Output the [X, Y] coordinate of the center of the cell containing the given text.  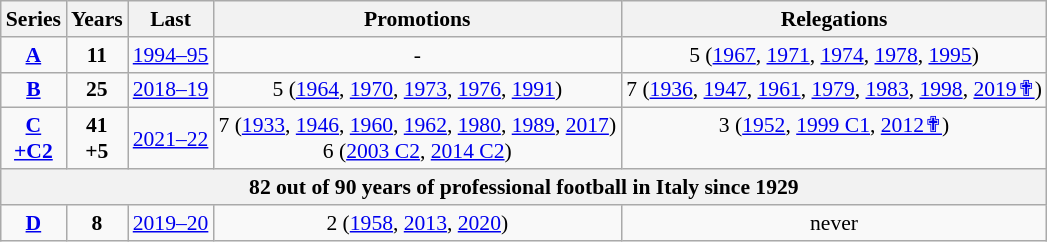
Relegations [834, 19]
2019–20 [171, 223]
7 (1936, 1947, 1961, 1979, 1983, 1998, 2019✟) [834, 90]
5 (1967, 1971, 1974, 1978, 1995) [834, 55]
5 (1964, 1970, 1973, 1976, 1991) [417, 90]
Promotions [417, 19]
25 [97, 90]
8 [97, 223]
C+C2 [34, 138]
41+5 [97, 138]
Series [34, 19]
Last [171, 19]
Years [97, 19]
1994–95 [171, 55]
2 (1958, 2013, 2020) [417, 223]
82 out of 90 years of professional football in Italy since 1929 [524, 187]
never [834, 223]
B [34, 90]
11 [97, 55]
D [34, 223]
7 (1933, 1946, 1960, 1962, 1980, 1989, 2017) 6 (2003 C2, 2014 C2) [417, 138]
2018–19 [171, 90]
- [417, 55]
2021–22 [171, 138]
3 (1952, 1999 C1, 2012✟) [834, 138]
A [34, 55]
